Provide the (x, y) coordinate of the cell's center where the given text is located.  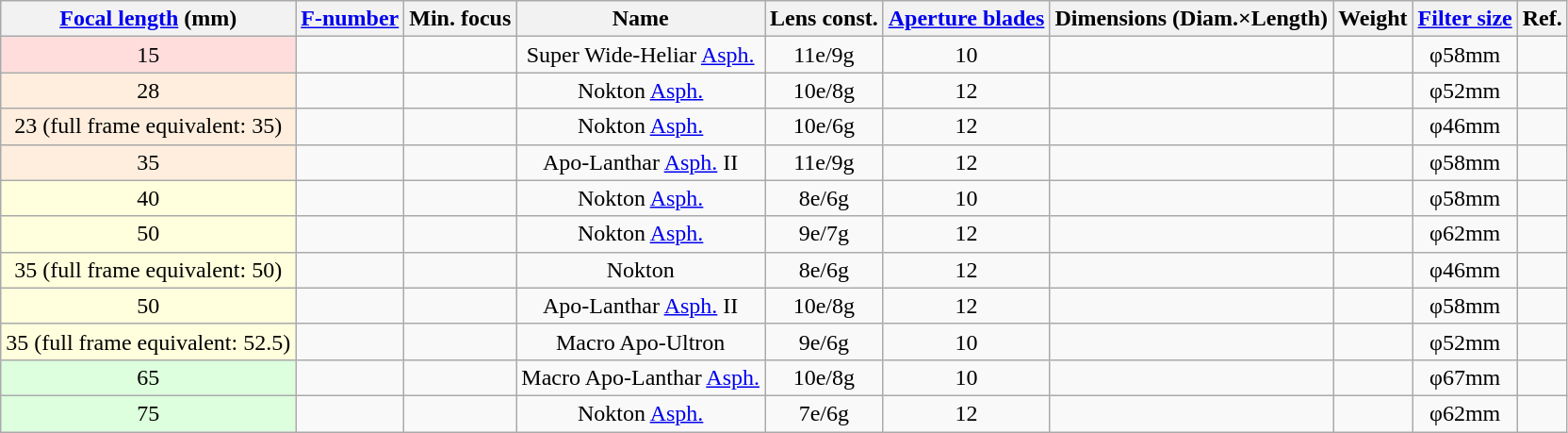
Macro Apo-Lanthar Asph. (641, 377)
9e/6g (825, 341)
Name (641, 19)
40 (149, 198)
Dimensions (Diam.×Length) (1191, 19)
9e/7g (825, 234)
F-number (351, 19)
15 (149, 55)
7e/6g (825, 413)
75 (149, 413)
Focal length (mm) (149, 19)
Super Wide-Heliar Asph. (641, 55)
35 (149, 162)
Ref. (1542, 19)
65 (149, 377)
Nokton (641, 270)
Weight (1373, 19)
φ67mm (1464, 377)
35 (full frame equivalent: 52.5) (149, 341)
Macro Apo-Ultron (641, 341)
Min. focus (460, 19)
23 (full frame equivalent: 35) (149, 126)
10e/6g (825, 126)
Filter size (1464, 19)
35 (full frame equivalent: 50) (149, 270)
Aperture blades (967, 19)
28 (149, 91)
Lens const. (825, 19)
